For the text-containing cell, return its midpoint in (x, y) coordinate format. 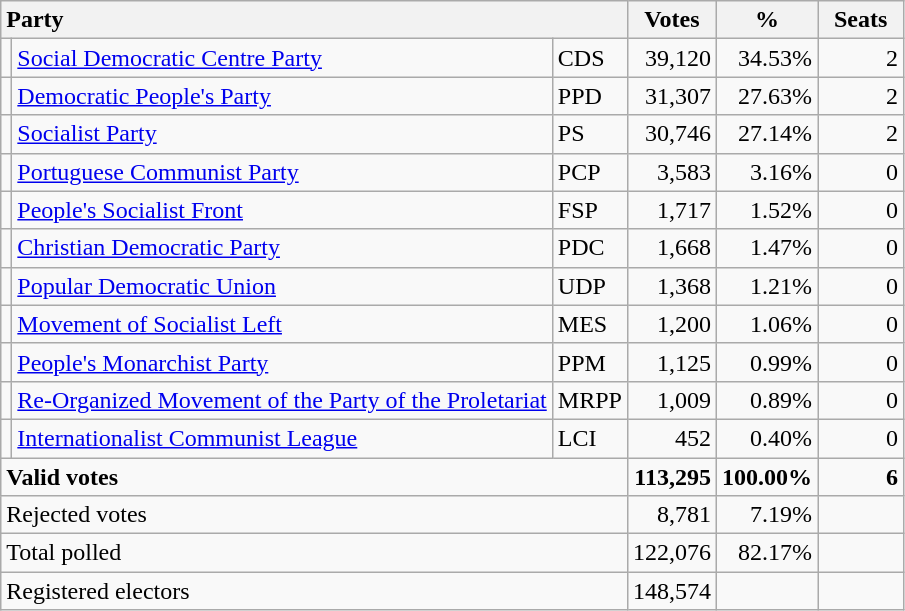
CDS (590, 58)
39,120 (672, 58)
LCI (590, 438)
Seats (861, 20)
27.14% (766, 134)
1.06% (766, 324)
PCP (590, 172)
Rejected votes (314, 515)
6 (861, 477)
100.00% (766, 477)
Social Democratic Centre Party (282, 58)
Re-Organized Movement of the Party of the Proletariat (282, 400)
27.63% (766, 96)
1,368 (672, 286)
1,125 (672, 362)
MRPP (590, 400)
82.17% (766, 553)
1,009 (672, 400)
1,668 (672, 248)
0.99% (766, 362)
30,746 (672, 134)
People's Socialist Front (282, 210)
% (766, 20)
31,307 (672, 96)
PDC (590, 248)
Party (314, 20)
Total polled (314, 553)
113,295 (672, 477)
FSP (590, 210)
Valid votes (314, 477)
3.16% (766, 172)
1.52% (766, 210)
Registered electors (314, 591)
PPM (590, 362)
Votes (672, 20)
3,583 (672, 172)
148,574 (672, 591)
PS (590, 134)
MES (590, 324)
Internationalist Communist League (282, 438)
UDP (590, 286)
34.53% (766, 58)
1,717 (672, 210)
452 (672, 438)
Democratic People's Party (282, 96)
People's Monarchist Party (282, 362)
7.19% (766, 515)
Portuguese Communist Party (282, 172)
8,781 (672, 515)
1,200 (672, 324)
0.40% (766, 438)
1.21% (766, 286)
Popular Democratic Union (282, 286)
122,076 (672, 553)
0.89% (766, 400)
PPD (590, 96)
Christian Democratic Party (282, 248)
1.47% (766, 248)
Movement of Socialist Left (282, 324)
Socialist Party (282, 134)
